Search for the cell housing the specified text and yield its [X, Y] center coordinate. 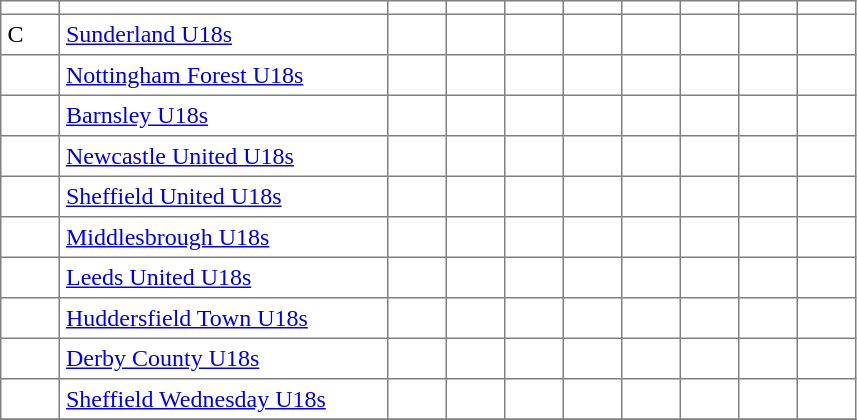
Derby County U18s [223, 358]
Sheffield Wednesday U18s [223, 399]
Newcastle United U18s [223, 156]
Sunderland U18s [223, 34]
Sheffield United U18s [223, 196]
Nottingham Forest U18s [223, 75]
Leeds United U18s [223, 277]
Middlesbrough U18s [223, 237]
Barnsley U18s [223, 115]
Huddersfield Town U18s [223, 318]
C [30, 34]
